Find where the given text appears and provide that cell's center as [X, Y] coordinate. 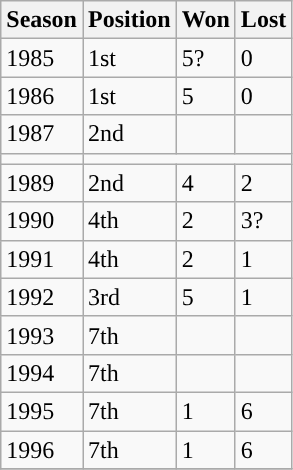
1986 [42, 96]
Won [206, 20]
1991 [42, 259]
5? [206, 58]
Season [42, 20]
Lost [263, 20]
1995 [42, 411]
1990 [42, 221]
1989 [42, 183]
3rd [129, 297]
1993 [42, 335]
1994 [42, 373]
3? [263, 221]
1987 [42, 134]
1985 [42, 58]
Position [129, 20]
1996 [42, 449]
4 [206, 183]
1992 [42, 297]
